Identify which cell holds the provided text, then report its (x, y) central coordinate. 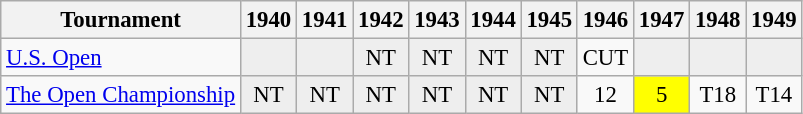
1945 (549, 20)
1948 (718, 20)
5 (661, 95)
1947 (661, 20)
Tournament (121, 20)
U.S. Open (121, 58)
1940 (268, 20)
1944 (493, 20)
1949 (774, 20)
T14 (774, 95)
The Open Championship (121, 95)
1946 (605, 20)
12 (605, 95)
1943 (437, 20)
CUT (605, 58)
T18 (718, 95)
1942 (381, 20)
1941 (325, 20)
